Output the [x, y] coordinate of the center of the cell containing the given text.  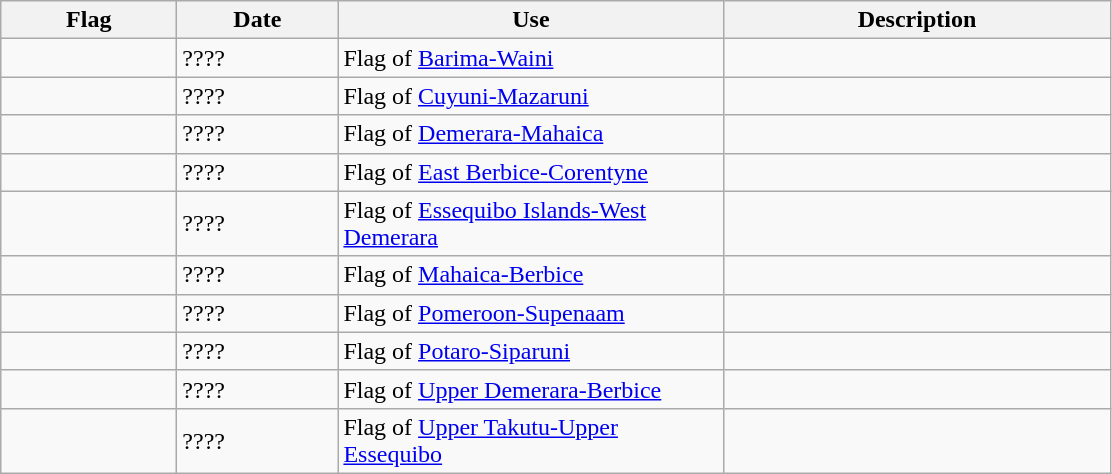
Flag of Upper Takutu-Upper Essequibo [531, 440]
Flag [89, 20]
Flag of Cuyuni-Mazaruni [531, 96]
Flag of East Berbice-Corentyne [531, 172]
Flag of Mahaica-Berbice [531, 275]
Flag of Barima-Waini [531, 58]
Flag of Upper Demerara-Berbice [531, 389]
Description [917, 20]
Date [258, 20]
Flag of Potaro-Siparuni [531, 351]
Flag of Essequibo Islands-West Demerara [531, 224]
Use [531, 20]
Flag of Pomeroon-Supenaam [531, 313]
Flag of Demerara-Mahaica [531, 134]
